Locate the cell with the specified text and output its (X, Y) center coordinate. 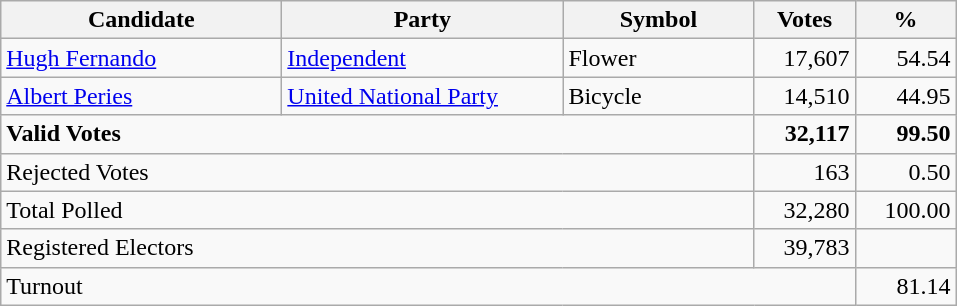
100.00 (906, 210)
Valid Votes (378, 134)
Rejected Votes (378, 172)
32,117 (804, 134)
54.54 (906, 58)
Albert Peries (142, 96)
Flower (658, 58)
Registered Electors (378, 248)
99.50 (906, 134)
17,607 (804, 58)
Hugh Fernando (142, 58)
Party (422, 20)
Total Polled (378, 210)
United National Party (422, 96)
Symbol (658, 20)
Bicycle (658, 96)
Turnout (428, 286)
Votes (804, 20)
81.14 (906, 286)
Candidate (142, 20)
163 (804, 172)
0.50 (906, 172)
14,510 (804, 96)
32,280 (804, 210)
44.95 (906, 96)
Independent (422, 58)
39,783 (804, 248)
% (906, 20)
